Pinpoint the cell where the given text exists, returning its (X, Y) midpoint coordinate. 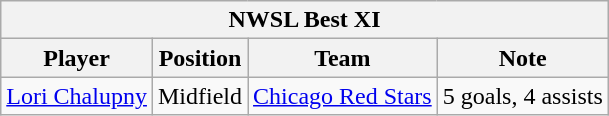
Lori Chalupny (77, 96)
Note (522, 58)
Player (77, 58)
5 goals, 4 assists (522, 96)
Chicago Red Stars (343, 96)
Midfield (200, 96)
NWSL Best XI (305, 20)
Team (343, 58)
Position (200, 58)
